Capture the cell that displays the provided text and extract its [x, y] central coordinate. 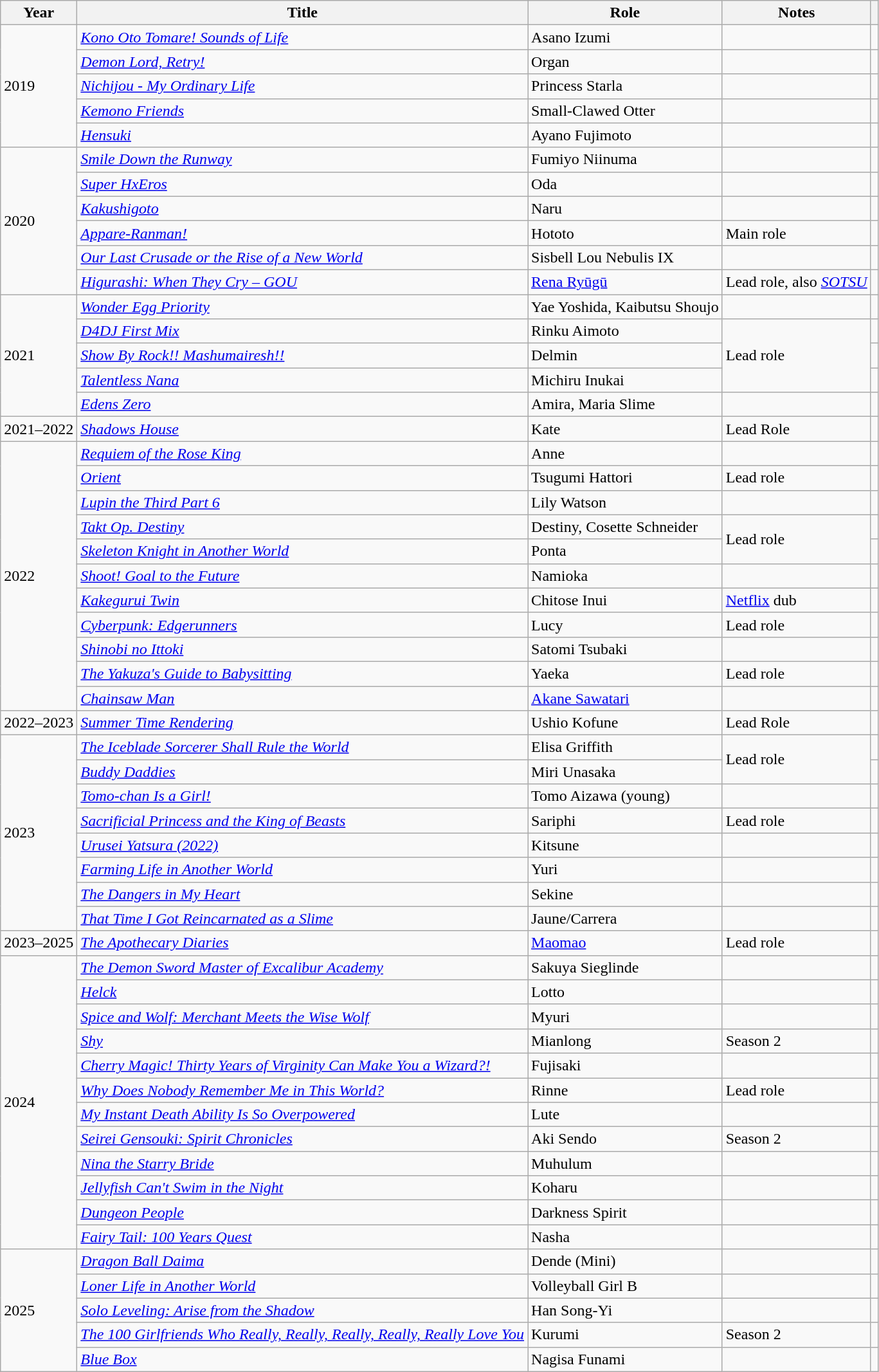
Han Song-Yi [625, 1310]
Blue Box [302, 1359]
Why Does Nobody Remember Me in This World? [302, 1090]
Volleyball Girl B [625, 1286]
Tomo Aizawa (young) [625, 796]
Summer Time Rendering [302, 723]
Fujisaki [625, 1065]
Asano Izumi [625, 37]
Sariphi [625, 821]
Show By Rock!! Mashumairesh!! [302, 356]
Our Last Crusade or the Rise of a New World [302, 257]
2022–2023 [39, 723]
Naru [625, 208]
Nasha [625, 1237]
Chitose Inui [625, 600]
The Yakuza's Guide to Babysitting [302, 673]
Loner Life in Another World [302, 1286]
Solo Leveling: Arise from the Shadow [302, 1310]
2023 [39, 833]
Ushio Kofune [625, 723]
D4DJ First Mix [302, 331]
Super HxEros [302, 184]
Dragon Ball Daima [302, 1261]
Shadows House [302, 429]
Lotto [625, 992]
Requiem of the Rose King [302, 453]
Farming Life in Another World [302, 870]
Mianlong [625, 1041]
Sisbell Lou Nebulis IX [625, 257]
Jellyfish Can't Swim in the Night [302, 1188]
Dende (Mini) [625, 1261]
Shy [302, 1041]
Shoot! Goal to the Future [302, 576]
Shinobi no Ittoki [302, 649]
Talentless Nana [302, 380]
Koharu [625, 1188]
2019 [39, 86]
Appare-Ranman! [302, 233]
Main role [796, 233]
Cherry Magic! Thirty Years of Virginity Can Make You a Wizard?! [302, 1065]
Jaune/Carrera [625, 919]
Helck [302, 992]
Spice and Wolf: Merchant Meets the Wise Wolf [302, 1016]
Muhulum [625, 1164]
Kakushigoto [302, 208]
Seirei Gensouki: Spirit Chronicles [302, 1139]
Netflix dub [796, 600]
The 100 Girlfriends Who Really, Really, Really, Really, Really Love You [302, 1335]
Ayano Fujimoto [625, 135]
2021–2022 [39, 429]
Tomo-chan Is a Girl! [302, 796]
Lily Watson [625, 502]
Maomao [625, 943]
2025 [39, 1310]
Notes [796, 13]
Darkness Spirit [625, 1212]
Kurumi [625, 1335]
Kitsune [625, 845]
Chainsaw Man [302, 698]
Hototo [625, 233]
Hensuki [302, 135]
My Instant Death Ability Is So Overpowered [302, 1115]
Small-Clawed Otter [625, 111]
Title [302, 13]
The Iceblade Sorcerer Shall Rule the World [302, 747]
Smile Down the Runway [302, 160]
Anne [625, 453]
That Time I Got Reincarnated as a Slime [302, 919]
Ponta [625, 551]
Takt Op. Destiny [302, 527]
Myuri [625, 1016]
Rinku Aimoto [625, 331]
Nagisa Funami [625, 1359]
Urusei Yatsura (2022) [302, 845]
Nichijou - My Ordinary Life [302, 86]
Sekine [625, 894]
Dungeon People [302, 1212]
Lucy [625, 625]
Amira, Maria Slime [625, 405]
Cyberpunk: Edgerunners [302, 625]
Miri Unasaka [625, 772]
Edens Zero [302, 405]
2020 [39, 221]
Fumiyo Niinuma [625, 160]
Lupin the Third Part 6 [302, 502]
Aki Sendo [625, 1139]
Namioka [625, 576]
Sakuya Sieglinde [625, 967]
Princess Starla [625, 86]
Michiru Inukai [625, 380]
Demon Lord, Retry! [302, 62]
Yaeka [625, 673]
Lead role, also SOTSU [796, 282]
Akane Sawatari [625, 698]
Organ [625, 62]
The Demon Sword Master of Excalibur Academy [302, 967]
2024 [39, 1102]
Kemono Friends [302, 111]
Kate [625, 429]
Lute [625, 1115]
Yae Yoshida, Kaibutsu Shoujo [625, 307]
Delmin [625, 356]
Destiny, Cosette Schneider [625, 527]
The Apothecary Diaries [302, 943]
Rena Ryūgū [625, 282]
Kakegurui Twin [302, 600]
Oda [625, 184]
Sacrificial Princess and the King of Beasts [302, 821]
Skeleton Knight in Another World [302, 551]
Nina the Starry Bride [302, 1164]
Year [39, 13]
The Dangers in My Heart [302, 894]
Elisa Griffith [625, 747]
Tsugumi Hattori [625, 478]
Wonder Egg Priority [302, 307]
Yuri [625, 870]
Rinne [625, 1090]
Buddy Daddies [302, 772]
Higurashi: When They Cry – GOU [302, 282]
Satomi Tsubaki [625, 649]
2023–2025 [39, 943]
Orient [302, 478]
Fairy Tail: 100 Years Quest [302, 1237]
2021 [39, 356]
Kono Oto Tomare! Sounds of Life [302, 37]
2022 [39, 576]
Role [625, 13]
